Locate the cell with the specified text and output its [X, Y] center coordinate. 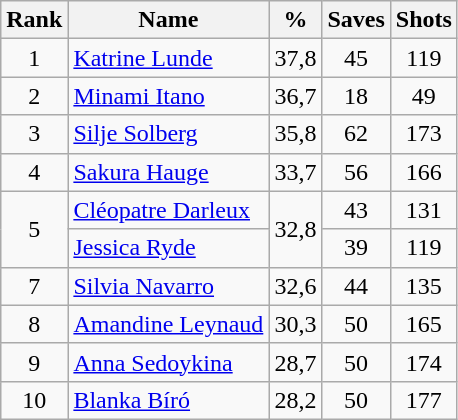
30,3 [296, 324]
32,8 [296, 229]
173 [424, 134]
Katrine Lunde [168, 58]
Cléopatre Darleux [168, 210]
3 [34, 134]
Amandine Leynaud [168, 324]
2 [34, 96]
Minami Itano [168, 96]
Saves [356, 20]
35,8 [296, 134]
62 [356, 134]
10 [34, 400]
28,7 [296, 362]
131 [424, 210]
Anna Sedoykina [168, 362]
166 [424, 172]
9 [34, 362]
56 [356, 172]
18 [356, 96]
Silvia Navarro [168, 286]
177 [424, 400]
37,8 [296, 58]
Blanka Bíró [168, 400]
Shots [424, 20]
Sakura Hauge [168, 172]
44 [356, 286]
28,2 [296, 400]
32,6 [296, 286]
4 [34, 172]
39 [356, 248]
% [296, 20]
Name [168, 20]
5 [34, 229]
43 [356, 210]
165 [424, 324]
Silje Solberg [168, 134]
Jessica Ryde [168, 248]
1 [34, 58]
135 [424, 286]
174 [424, 362]
Rank [34, 20]
7 [34, 286]
36,7 [296, 96]
33,7 [296, 172]
8 [34, 324]
49 [424, 96]
45 [356, 58]
